Return the (x, y) coordinate for the center point of the cell that contains the specified text.  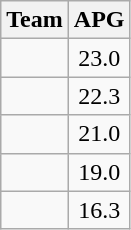
19.0 (99, 172)
23.0 (99, 58)
16.3 (99, 210)
22.3 (99, 96)
APG (99, 20)
Team (35, 20)
21.0 (99, 134)
